Search for the cell housing the specified text and yield its [X, Y] center coordinate. 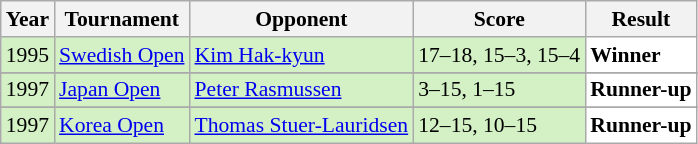
3–15, 1–15 [499, 90]
Winner [640, 55]
17–18, 15–3, 15–4 [499, 55]
Year [28, 19]
Peter Rasmussen [301, 90]
Opponent [301, 19]
Score [499, 19]
Result [640, 19]
12–15, 10–15 [499, 126]
Tournament [122, 19]
Kim Hak-kyun [301, 55]
Swedish Open [122, 55]
Japan Open [122, 90]
Thomas Stuer-Lauridsen [301, 126]
Korea Open [122, 126]
1995 [28, 55]
